Return the (x, y) coordinate for the center point of the cell that contains the specified text.  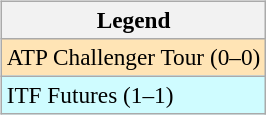
ITF Futures (1–1) (133, 95)
Legend (133, 20)
ATP Challenger Tour (0–0) (133, 57)
